Search for the cell housing the specified text and yield its [X, Y] center coordinate. 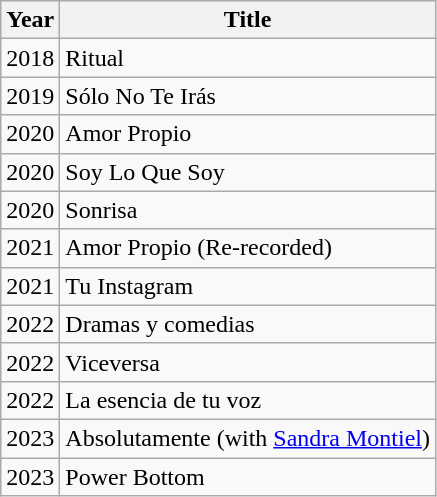
2018 [30, 58]
Absolutamente (with Sandra Montiel) [248, 438]
Amor Propio [248, 134]
Sólo No Te Irás [248, 96]
Amor Propio (Re-recorded) [248, 248]
2019 [30, 96]
Sonrisa [248, 210]
Soy Lo Que Soy [248, 172]
La esencia de tu voz [248, 400]
Ritual [248, 58]
Title [248, 20]
Year [30, 20]
Tu Instagram [248, 286]
Viceversa [248, 362]
Power Bottom [248, 477]
Dramas y comedias [248, 324]
